Identify which cell holds the provided text, then report its (X, Y) central coordinate. 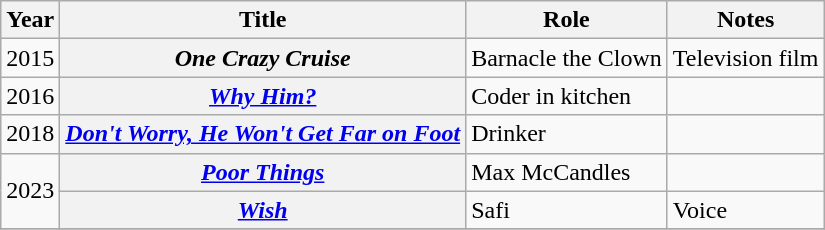
Television film (746, 58)
One Crazy Cruise (263, 58)
Drinker (567, 134)
2016 (30, 96)
2015 (30, 58)
Poor Things (263, 172)
Title (263, 20)
Wish (263, 210)
Role (567, 20)
2023 (30, 191)
Why Him? (263, 96)
Voice (746, 210)
Safi (567, 210)
Max McCandles (567, 172)
2018 (30, 134)
Notes (746, 20)
Barnacle the Clown (567, 58)
Year (30, 20)
Don't Worry, He Won't Get Far on Foot (263, 134)
Coder in kitchen (567, 96)
